Scan for the cell matching the given text and deliver its (X, Y) coordinate at center. 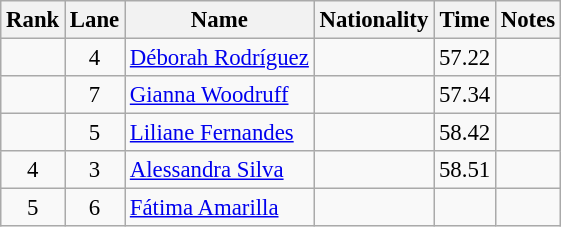
Notes (528, 20)
58.42 (465, 133)
58.51 (465, 170)
Liliane Fernandes (220, 133)
Name (220, 20)
Alessandra Silva (220, 170)
Déborah Rodríguez (220, 58)
6 (95, 208)
Nationality (374, 20)
57.22 (465, 58)
7 (95, 95)
3 (95, 170)
Lane (95, 20)
Fátima Amarilla (220, 208)
Gianna Woodruff (220, 95)
Rank (33, 20)
57.34 (465, 95)
Time (465, 20)
